Return (X, Y) of the center of cell containing provided text 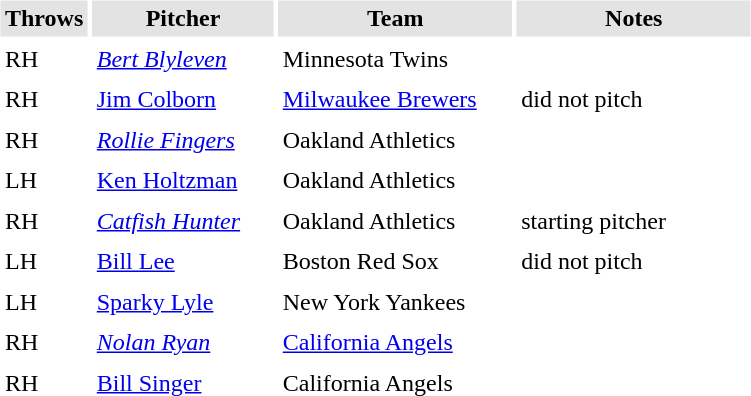
Minnesota Twins (395, 59)
Throws (44, 18)
Bill Lee (183, 262)
California Angels (395, 342)
Boston Red Sox (395, 262)
Pitcher (183, 18)
starting pitcher (634, 221)
New York Yankees (395, 302)
Notes (634, 18)
Sparky Lyle (183, 302)
Bert Blyleven (183, 59)
Team (395, 18)
Jim Colborn (183, 100)
Catfish Hunter (183, 221)
Nolan Ryan (183, 342)
Milwaukee Brewers (395, 100)
Ken Holtzman (183, 180)
Rollie Fingers (183, 140)
